Search for the cell housing the specified text and yield its (x, y) center coordinate. 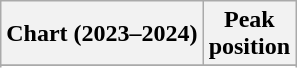
Chart (2023–2024) (102, 34)
Peak position (249, 34)
